Return the (X, Y) coordinate for the center point of the cell that contains the specified text.  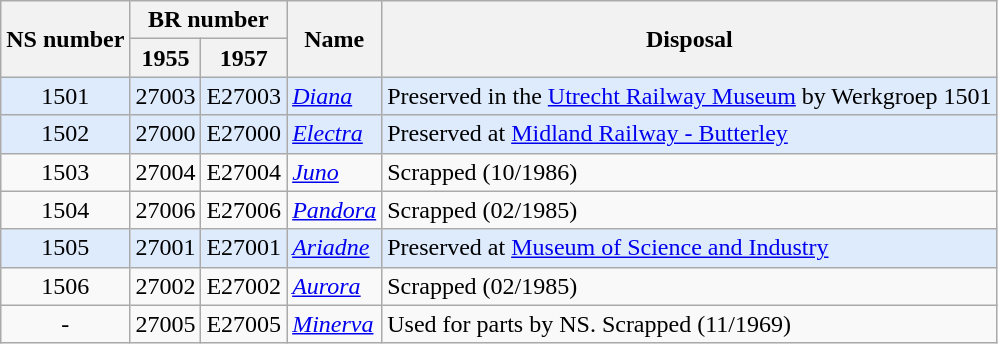
Preserved in the Utrecht Railway Museum by Werkgroep 1501 (690, 96)
Name (334, 39)
27003 (166, 96)
E27004 (244, 172)
Used for parts by NS. Scrapped (11/1969) (690, 324)
1957 (244, 58)
E27003 (244, 96)
E27000 (244, 134)
Disposal (690, 39)
1504 (66, 210)
Minerva (334, 324)
Pandora (334, 210)
E27002 (244, 286)
27002 (166, 286)
1505 (66, 248)
Ariadne (334, 248)
27004 (166, 172)
Aurora (334, 286)
27001 (166, 248)
E27005 (244, 324)
1955 (166, 58)
E27006 (244, 210)
- (66, 324)
Preserved at Midland Railway - Butterley (690, 134)
27000 (166, 134)
1503 (66, 172)
E27001 (244, 248)
BR number (208, 20)
1502 (66, 134)
Preserved at Museum of Science and Industry (690, 248)
1501 (66, 96)
Electra (334, 134)
27006 (166, 210)
Scrapped (10/1986) (690, 172)
27005 (166, 324)
Juno (334, 172)
Diana (334, 96)
NS number (66, 39)
1506 (66, 286)
